Determine the (x, y) coordinate at the center of the cell enclosing the given text.  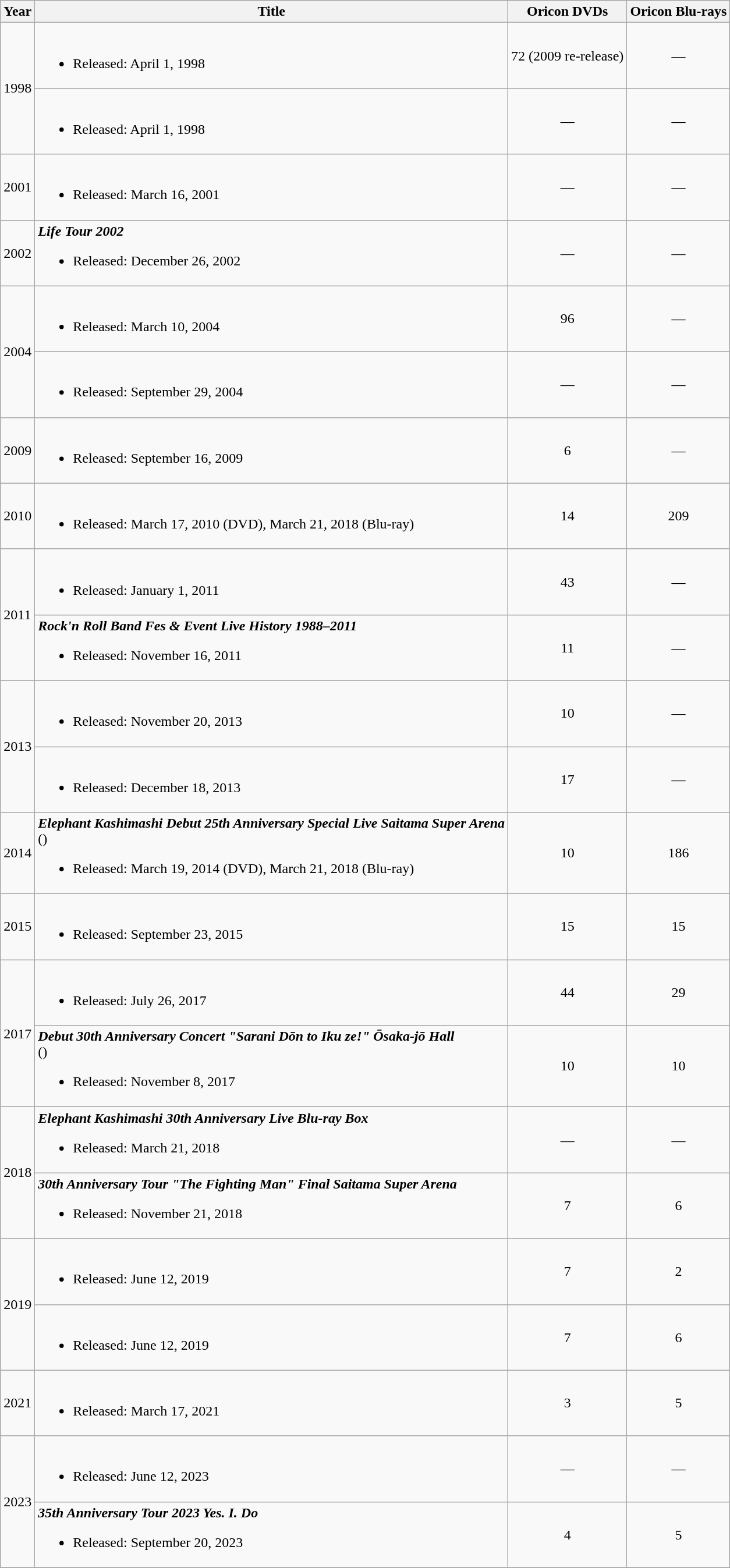
Released: November 20, 2013 (271, 714)
Released: July 26, 2017 (271, 993)
2009 (17, 450)
30th Anniversary Tour "The Fighting Man" Final Saitama Super ArenaReleased: November 21, 2018 (271, 1206)
Released: March 10, 2004 (271, 319)
186 (679, 853)
Released: June 12, 2023 (271, 1469)
44 (568, 993)
Released: March 17, 2021 (271, 1403)
96 (568, 319)
4 (568, 1534)
Rock'n Roll Band Fes & Event Live History 1988–2011Released: November 16, 2011 (271, 647)
Released: March 16, 2001 (271, 187)
Released: September 23, 2015 (271, 927)
11 (568, 647)
Life Tour 2002Released: December 26, 2002 (271, 253)
2017 (17, 1034)
2004 (17, 352)
14 (568, 516)
Elephant Kashimashi Debut 25th Anniversary Special Live Saitama Super Arena()Released: March 19, 2014 (DVD), March 21, 2018 (Blu-ray) (271, 853)
2002 (17, 253)
2013 (17, 746)
2 (679, 1271)
209 (679, 516)
Released: March 17, 2010 (DVD), March 21, 2018 (Blu-ray) (271, 516)
29 (679, 993)
Title (271, 12)
2023 (17, 1502)
Released: December 18, 2013 (271, 779)
2001 (17, 187)
17 (568, 779)
43 (568, 582)
Debut 30th Anniversary Concert "Sarani Dōn to Iku ze!" Ōsaka-jō Hall()Released: November 8, 2017 (271, 1066)
Elephant Kashimashi 30th Anniversary Live Blu-ray BoxReleased: March 21, 2018 (271, 1140)
2014 (17, 853)
Released: September 16, 2009 (271, 450)
Released: January 1, 2011 (271, 582)
Oricon Blu-rays (679, 12)
3 (568, 1403)
2010 (17, 516)
1998 (17, 88)
2019 (17, 1304)
Released: September 29, 2004 (271, 384)
35th Anniversary Tour 2023 Yes. I. DoReleased: September 20, 2023 (271, 1534)
2021 (17, 1403)
72 (2009 re-release) (568, 56)
2018 (17, 1173)
2015 (17, 927)
Oricon DVDs (568, 12)
2011 (17, 615)
Year (17, 12)
